Detect which cell encompasses the target text, then output its [x, y] center coordinate. 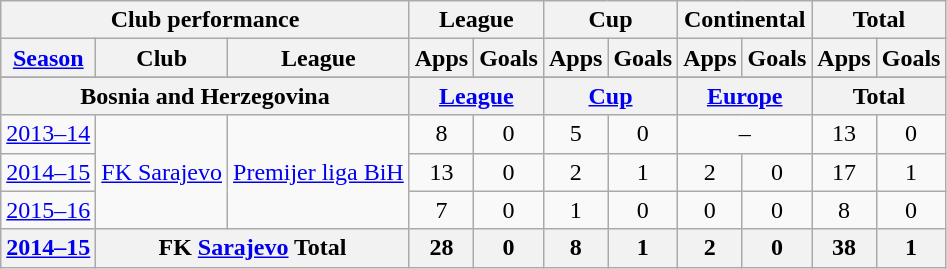
Europe [745, 96]
17 [844, 172]
2013–14 [48, 134]
Bosnia and Herzegovina [205, 96]
Season [48, 58]
Club [162, 58]
38 [844, 248]
Premijer liga BiH [319, 172]
Continental [745, 20]
FK Sarajevo Total [252, 248]
FK Sarajevo [162, 172]
7 [441, 210]
2015–16 [48, 210]
Club performance [205, 20]
5 [575, 134]
28 [441, 248]
– [745, 134]
